Locate the cell with the specified text and output its [x, y] center coordinate. 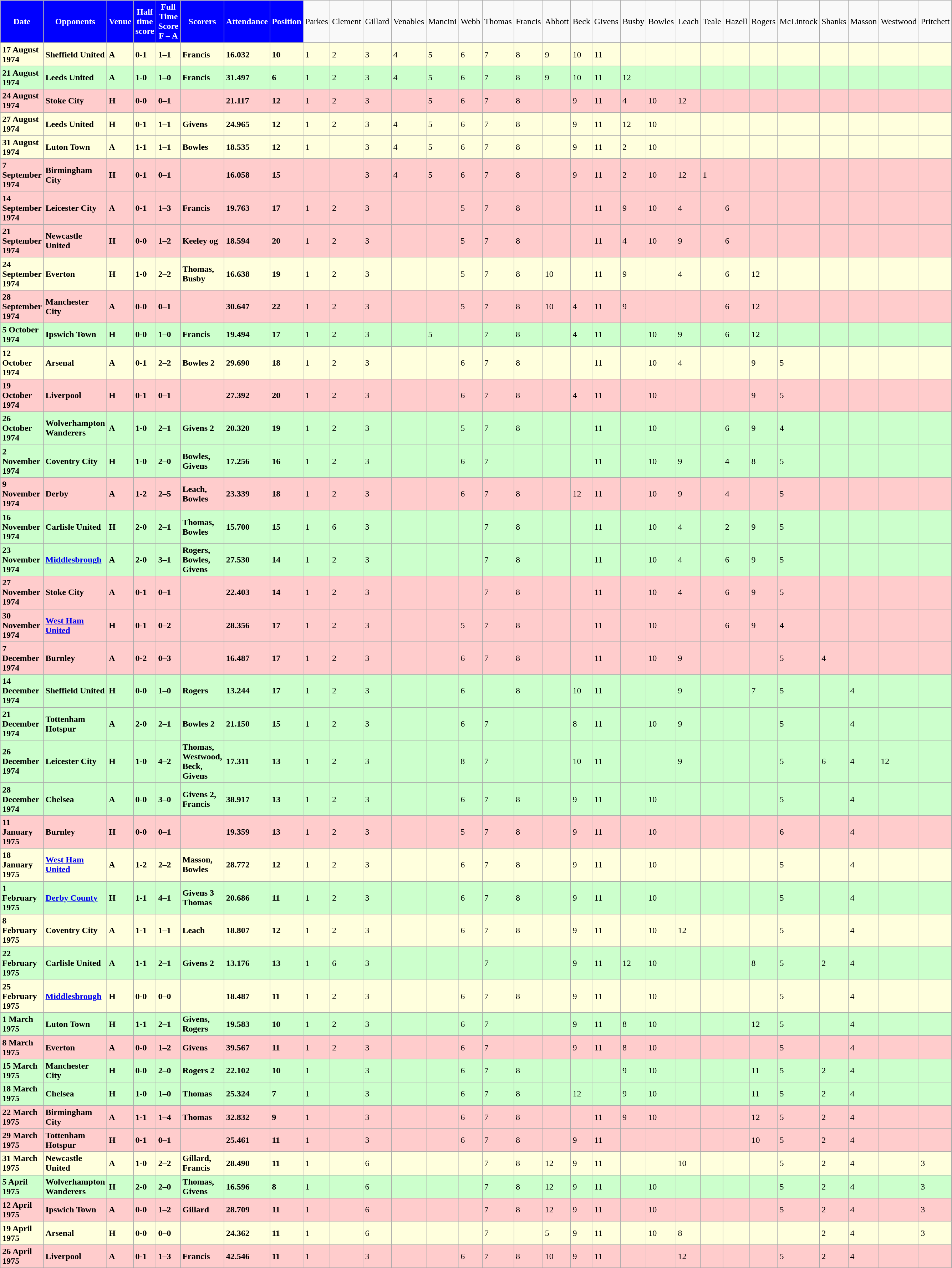
23 November 1974 [22, 560]
28.490 [247, 1163]
8 February 1975 [22, 931]
McLintock [799, 21]
18.594 [247, 241]
Givens, Rogers [202, 1024]
2–5 [168, 494]
42.546 [247, 1256]
24 August 1974 [22, 101]
20.686 [247, 897]
19.494 [247, 335]
19.763 [247, 208]
9 November 1974 [22, 494]
5 April 1975 [22, 1186]
16.596 [247, 1186]
7 December 1974 [22, 658]
16.487 [247, 658]
Clement [346, 21]
27.392 [247, 396]
28.709 [247, 1210]
12 April 1975 [22, 1210]
25.461 [247, 1140]
16.058 [247, 175]
32.832 [247, 1117]
20.320 [247, 428]
18 January 1975 [22, 865]
26 December 1974 [22, 761]
Venue [120, 21]
Rogers 2 [202, 1071]
Full Time ScoreF – A [168, 21]
27 August 1974 [22, 124]
Scorers [202, 21]
4–2 [168, 761]
16 November 1974 [22, 527]
16 [287, 461]
24.362 [247, 1233]
14 September 1974 [22, 208]
0–2 [168, 625]
Rogers, Bowles, Givens [202, 560]
Mancini [442, 21]
21 December 1974 [22, 724]
27.530 [247, 560]
17 August 1974 [22, 54]
1–4 [168, 1117]
19 April 1975 [22, 1233]
15 March 1975 [22, 1071]
0–3 [168, 658]
Webb [470, 21]
26 October 1974 [22, 428]
18.535 [247, 147]
3–1 [168, 560]
Shanks [834, 21]
19 October 1974 [22, 396]
22 March 1975 [22, 1117]
16.032 [247, 54]
4–1 [168, 897]
Masson, Bowles [202, 865]
22.102 [247, 1071]
3–0 [168, 799]
28.772 [247, 865]
Westwood [899, 21]
25.324 [247, 1094]
2 November 1974 [22, 461]
22.403 [247, 592]
21 September 1974 [22, 241]
Date [22, 21]
21.117 [247, 101]
Thomas, Givens [202, 1186]
Thomas, Busby [202, 274]
16.638 [247, 274]
28.356 [247, 625]
13.176 [247, 963]
Givens 2, Francis [202, 799]
25 February 1975 [22, 996]
Hazell [736, 21]
Beck [581, 21]
Position [287, 21]
Opponents [75, 21]
Pritchett [935, 21]
8 March 1975 [22, 1047]
18.487 [247, 996]
Busby [633, 21]
Givens 3 Thomas [202, 897]
Bowles, Givens [202, 461]
1 March 1975 [22, 1024]
11 January 1975 [22, 832]
21.150 [247, 724]
Keeley og [202, 241]
7 September 1974 [22, 175]
Gillard, Francis [202, 1163]
Half time score [145, 21]
19.359 [247, 832]
22 [287, 306]
31 March 1975 [22, 1163]
28 September 1974 [22, 306]
0-2 [145, 658]
Venables [409, 21]
Derby [75, 494]
24.965 [247, 124]
38.917 [247, 799]
39.567 [247, 1047]
30.647 [247, 306]
Thomas, Bowles [202, 527]
28 December 1974 [22, 799]
31 August 1974 [22, 147]
12 October 1974 [22, 362]
13.244 [247, 691]
26 April 1975 [22, 1256]
29 March 1975 [22, 1140]
1 February 1975 [22, 897]
24 September 1974 [22, 274]
22 February 1975 [22, 963]
18.807 [247, 931]
27 November 1974 [22, 592]
14 December 1974 [22, 691]
21 August 1974 [22, 78]
Masson [864, 21]
5 October 1974 [22, 335]
31.497 [247, 78]
23.339 [247, 494]
19.583 [247, 1024]
Teale [712, 21]
17.256 [247, 461]
18 March 1975 [22, 1094]
Thomas, Westwood, Beck, Givens [202, 761]
15.700 [247, 527]
Derby County [75, 897]
Abbott [557, 21]
30 November 1974 [22, 625]
Leach, Bowles [202, 494]
29.690 [247, 362]
Attendance [247, 21]
17.311 [247, 761]
Parkes [317, 21]
